Determine the [X, Y] coordinate at the center of the cell enclosing the given text.  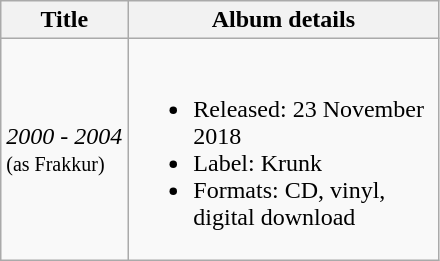
Title [64, 20]
2000 - 2004 (as Frakkur) [64, 150]
Album details [284, 20]
Released: 23 November 2018Label: KrunkFormats: CD, vinyl, digital download [284, 150]
